Return [x, y] of the center of cell containing provided text 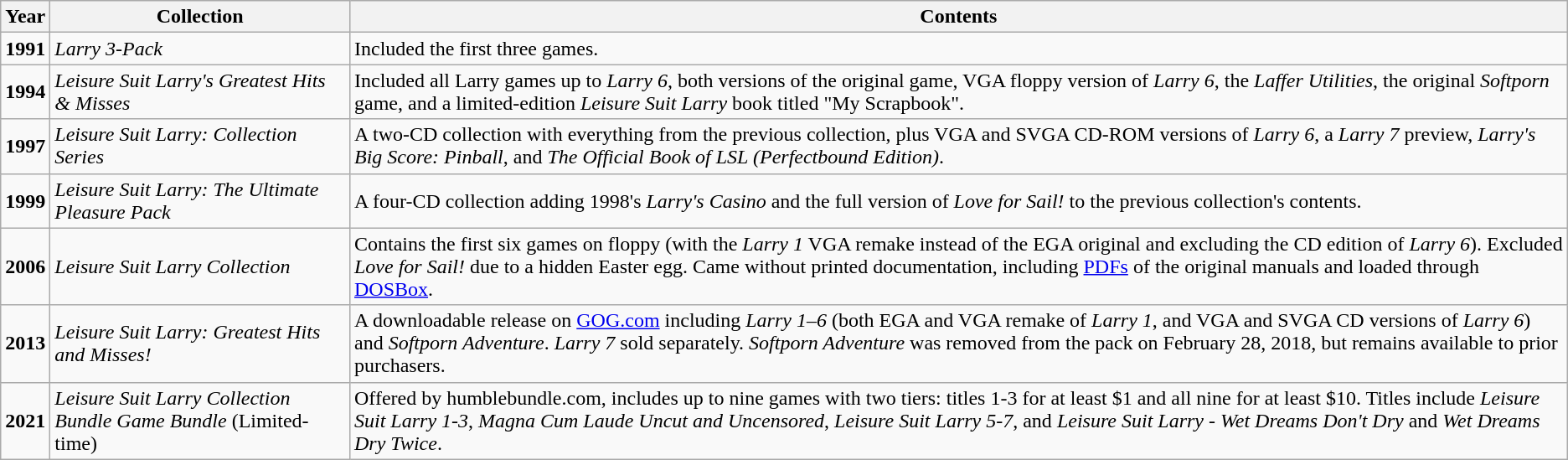
1997 [25, 146]
Larry 3-Pack [200, 49]
Contents [958, 17]
Leisure Suit Larry's Greatest Hits & Misses [200, 92]
2021 [25, 421]
1999 [25, 201]
A four-CD collection adding 1998's Larry's Casino and the full version of Love for Sail! to the previous collection's contents. [958, 201]
Leisure Suit Larry Collection [200, 266]
2006 [25, 266]
Leisure Suit Larry Collection Bundle Game Bundle (Limited-time) [200, 421]
Leisure Suit Larry: Collection Series [200, 146]
Year [25, 17]
Collection [200, 17]
2013 [25, 344]
Leisure Suit Larry: Greatest Hits and Misses! [200, 344]
Leisure Suit Larry: The Ultimate Pleasure Pack [200, 201]
Included the first three games. [958, 49]
1991 [25, 49]
1994 [25, 92]
